Provide the (X, Y) coordinate of the cell's center where the given text is located.  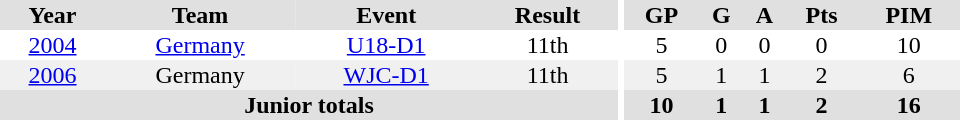
6 (909, 75)
PIM (909, 15)
Pts (821, 15)
Year (52, 15)
Event (386, 15)
Junior totals (309, 105)
Result (548, 15)
U18-D1 (386, 45)
GP (662, 15)
Team (200, 15)
WJC-D1 (386, 75)
2006 (52, 75)
G (722, 15)
16 (909, 105)
A (765, 15)
2004 (52, 45)
